Search for the cell housing the specified text and yield its (X, Y) center coordinate. 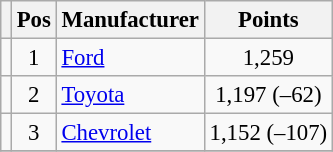
Chevrolet (130, 133)
Toyota (130, 95)
1,152 (–107) (268, 133)
1 (34, 58)
1,259 (268, 58)
Pos (34, 20)
2 (34, 95)
Manufacturer (130, 20)
Ford (130, 58)
3 (34, 133)
Points (268, 20)
1,197 (–62) (268, 95)
